Locate the cell with the specified text and output its [x, y] center coordinate. 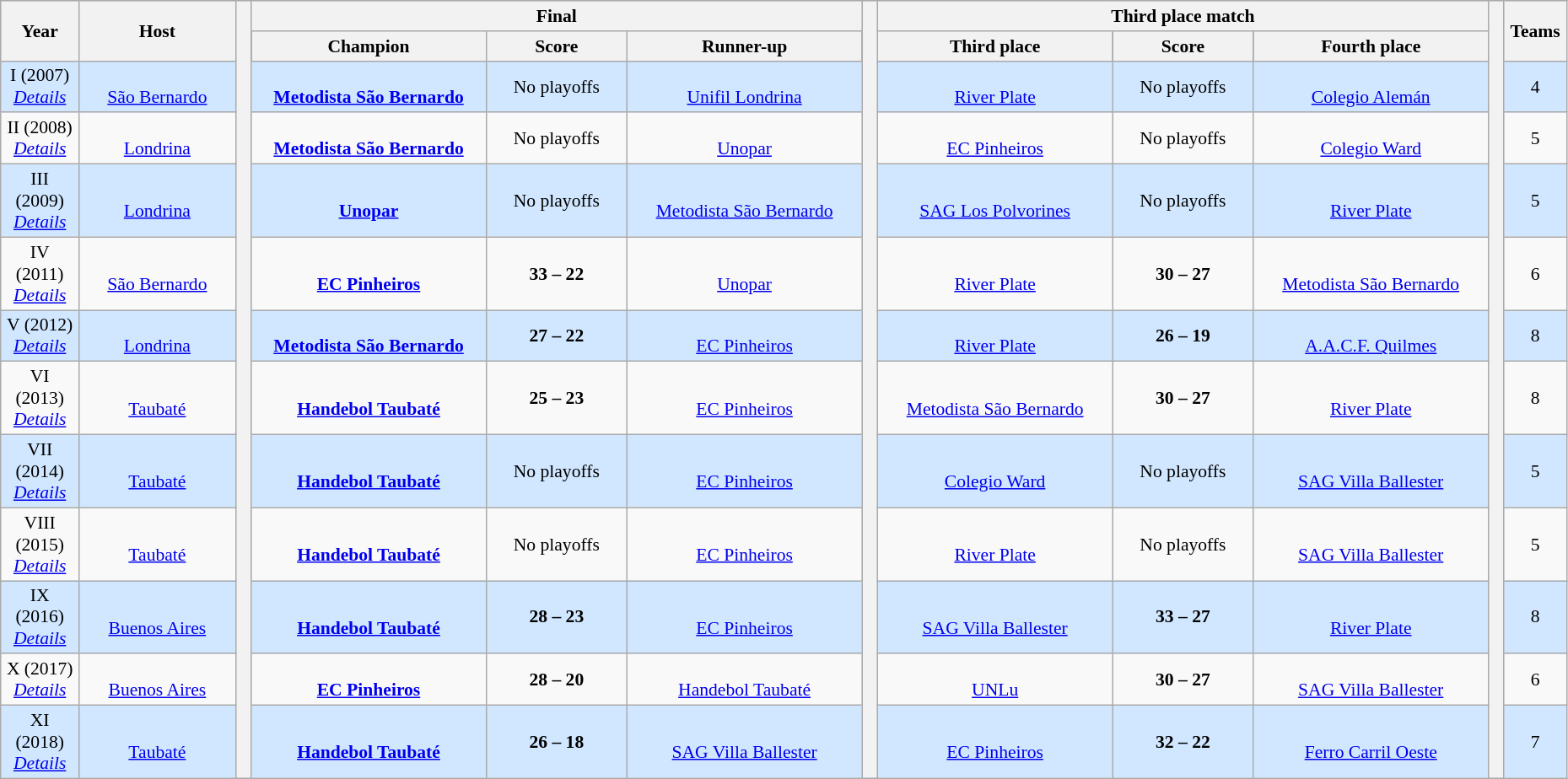
VI (2013)Details [40, 398]
Third place [994, 46]
32 – 22 [1183, 742]
X (2017)Details [40, 680]
VII (2014)Details [40, 472]
Fourth place [1371, 46]
4 [1535, 86]
Unifil Londrina [744, 86]
33 – 27 [1183, 617]
25 – 23 [557, 398]
33 – 22 [557, 273]
III (2009)Details [40, 201]
27 – 22 [557, 336]
Ferro Carril Oeste [1371, 742]
IX (2016)Details [40, 617]
Teams [1535, 30]
A.A.C.F. Quilmes [1371, 336]
UNLu [994, 680]
I (2007)Details [40, 86]
Colegio Alemán [1371, 86]
28 – 23 [557, 617]
26 – 19 [1183, 336]
II (2008)Details [40, 138]
Third place match [1183, 16]
SAG Los Polvorines [994, 201]
XI (2018)Details [40, 742]
V (2012)Details [40, 336]
VIII (2015)Details [40, 545]
Host [158, 30]
Year [40, 30]
Final [557, 16]
Runner-up [744, 46]
IV (2011)Details [40, 273]
26 – 18 [557, 742]
7 [1535, 742]
28 – 20 [557, 680]
Champion [369, 46]
